Provide the [X, Y] coordinate of the cell's center where the given text is located.  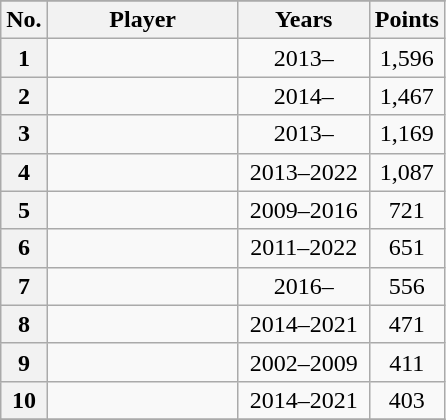
2 [24, 96]
471 [406, 324]
Points [406, 20]
4 [24, 172]
1,169 [406, 134]
2009–2016 [304, 210]
Player [142, 20]
403 [406, 400]
2002–2009 [304, 362]
3 [24, 134]
556 [406, 286]
5 [24, 210]
1,467 [406, 96]
411 [406, 362]
651 [406, 248]
9 [24, 362]
1,596 [406, 58]
7 [24, 286]
721 [406, 210]
10 [24, 400]
1 [24, 58]
2016– [304, 286]
2011–2022 [304, 248]
6 [24, 248]
8 [24, 324]
2013–2022 [304, 172]
2014– [304, 96]
1,087 [406, 172]
No. [24, 20]
Years [304, 20]
